Determine the (x, y) coordinate at the center of the cell enclosing the given text.  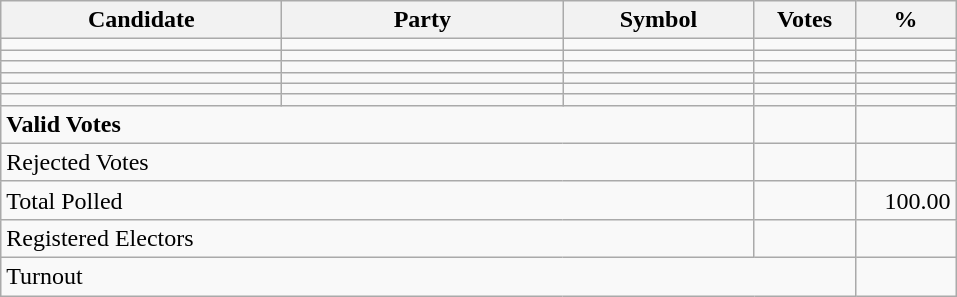
Turnout (428, 276)
Party (422, 20)
Candidate (142, 20)
Registered Electors (378, 238)
Rejected Votes (378, 162)
Total Polled (378, 200)
Votes (804, 20)
Valid Votes (378, 124)
Symbol (658, 20)
% (906, 20)
100.00 (906, 200)
